From the cell containing the given text, extract its center point as [X, Y] coordinate. 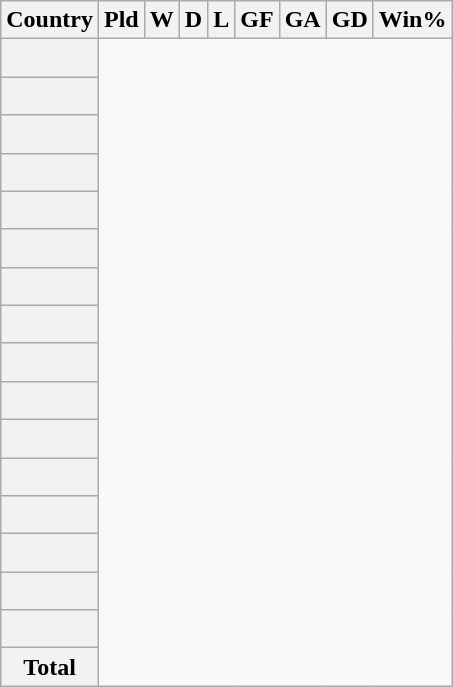
L [222, 20]
Total [50, 667]
GA [302, 20]
GD [350, 20]
Win% [412, 20]
Country [50, 20]
D [193, 20]
GF [257, 20]
Pld [121, 20]
W [162, 20]
